Determine the (X, Y) coordinate at the center of the cell enclosing the given text.  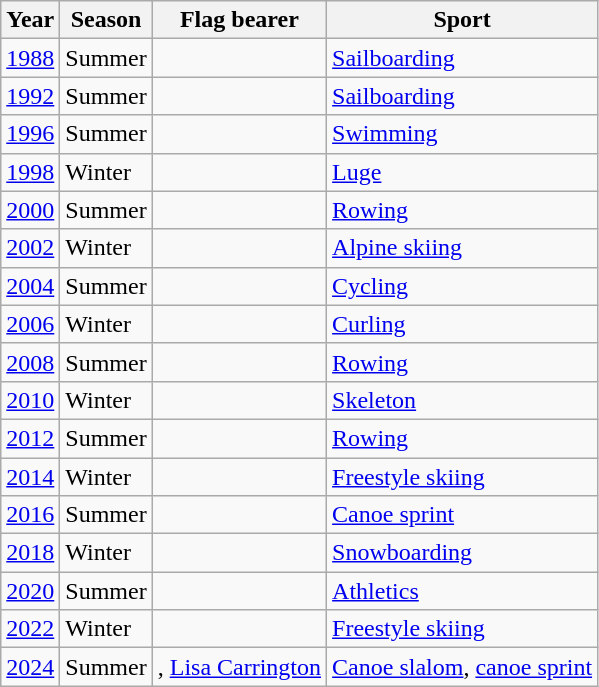
Year (30, 20)
1998 (30, 172)
Skeleton (462, 400)
Athletics (462, 591)
2012 (30, 438)
Sport (462, 20)
2014 (30, 477)
Snowboarding (462, 553)
2018 (30, 553)
2022 (30, 629)
2016 (30, 515)
2024 (30, 667)
Canoe slalom, canoe sprint (462, 667)
2010 (30, 400)
Alpine skiing (462, 248)
Canoe sprint (462, 515)
1996 (30, 134)
2002 (30, 248)
Flag bearer (239, 20)
Swimming (462, 134)
2006 (30, 324)
1988 (30, 58)
2008 (30, 362)
Luge (462, 172)
2020 (30, 591)
2000 (30, 210)
Curling (462, 324)
Cycling (462, 286)
1992 (30, 96)
Season (106, 20)
2004 (30, 286)
, Lisa Carrington (239, 667)
